Return the [X, Y] coordinate for the center point of the cell that contains the specified text.  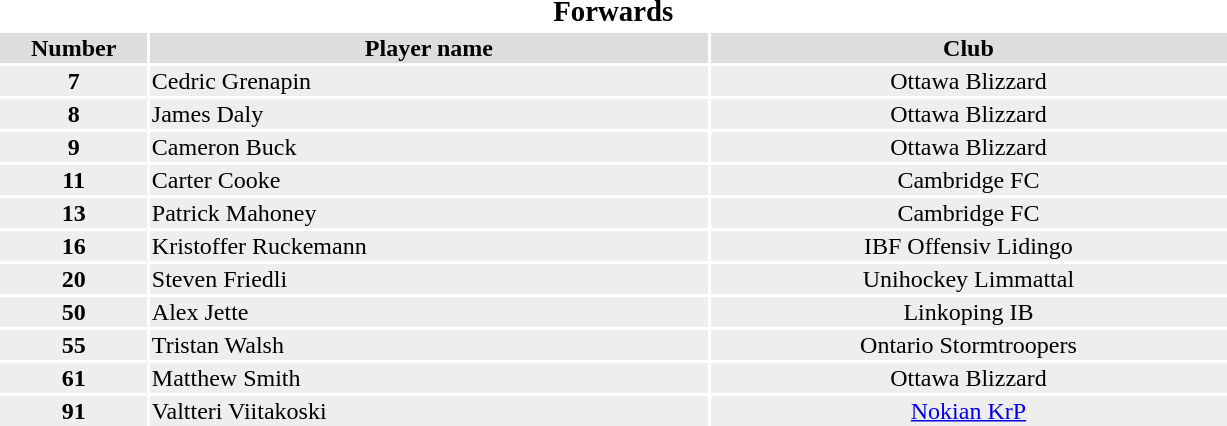
Club [968, 48]
20 [74, 279]
Patrick Mahoney [428, 213]
13 [74, 213]
Nokian KrP [968, 411]
55 [74, 345]
James Daly [428, 114]
Linkoping IB [968, 312]
Alex Jette [428, 312]
Player name [428, 48]
Tristan Walsh [428, 345]
Unihockey Limmattal [968, 279]
Ontario Stormtroopers [968, 345]
IBF Offensiv Lidingo [968, 246]
61 [74, 378]
8 [74, 114]
16 [74, 246]
Kristoffer Ruckemann [428, 246]
Cameron Buck [428, 147]
50 [74, 312]
Cedric Grenapin [428, 81]
Steven Friedli [428, 279]
9 [74, 147]
Carter Cooke [428, 180]
Valtteri Viitakoski [428, 411]
91 [74, 411]
Number [74, 48]
11 [74, 180]
7 [74, 81]
Matthew Smith [428, 378]
